Search for the cell housing the specified text and yield its [x, y] center coordinate. 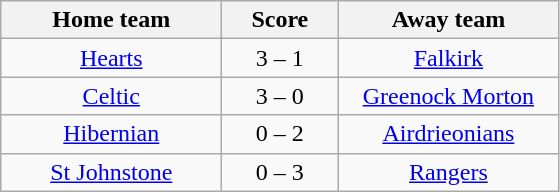
0 – 3 [280, 172]
St Johnstone [112, 172]
3 – 0 [280, 96]
Celtic [112, 96]
Away team [448, 20]
Hibernian [112, 134]
3 – 1 [280, 58]
Airdrieonians [448, 134]
Score [280, 20]
Rangers [448, 172]
0 – 2 [280, 134]
Falkirk [448, 58]
Hearts [112, 58]
Greenock Morton [448, 96]
Home team [112, 20]
